Pinpoint the cell where the given text exists, returning its [X, Y] midpoint coordinate. 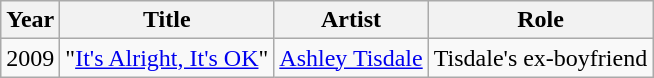
"It's Alright, It's OK" [167, 58]
Title [167, 20]
Year [30, 20]
Artist [351, 20]
Tisdale's ex-boyfriend [540, 58]
Ashley Tisdale [351, 58]
Role [540, 20]
2009 [30, 58]
